Return [X, Y] of the center of cell containing provided text 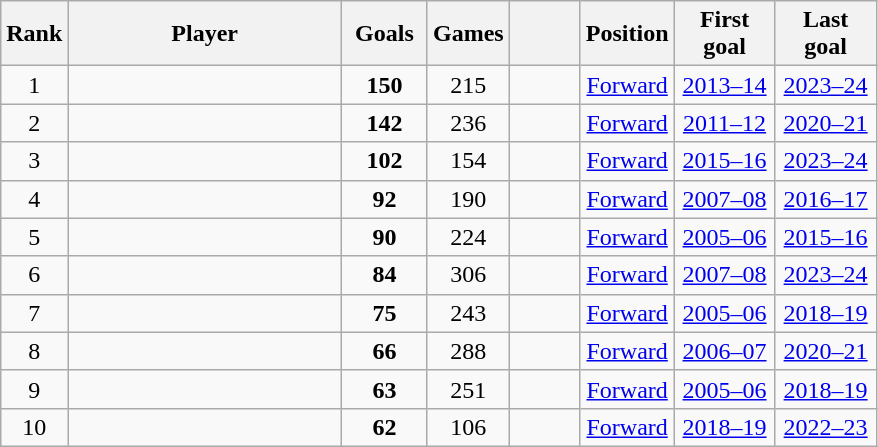
2011–12 [724, 123]
Rank [34, 34]
243 [468, 313]
2022–23 [826, 427]
10 [34, 427]
1 [34, 85]
102 [384, 161]
236 [468, 123]
92 [384, 199]
5 [34, 237]
142 [384, 123]
306 [468, 275]
2006–07 [724, 351]
7 [34, 313]
2016–17 [826, 199]
Position [627, 34]
3 [34, 161]
6 [34, 275]
84 [384, 275]
150 [384, 85]
106 [468, 427]
66 [384, 351]
62 [384, 427]
154 [468, 161]
190 [468, 199]
90 [384, 237]
224 [468, 237]
Last goal [826, 34]
215 [468, 85]
Player [205, 34]
63 [384, 389]
Games [468, 34]
2 [34, 123]
9 [34, 389]
2013–14 [724, 85]
4 [34, 199]
8 [34, 351]
75 [384, 313]
First goal [724, 34]
251 [468, 389]
Goals [384, 34]
288 [468, 351]
